Search for the cell housing the specified text and yield its [x, y] center coordinate. 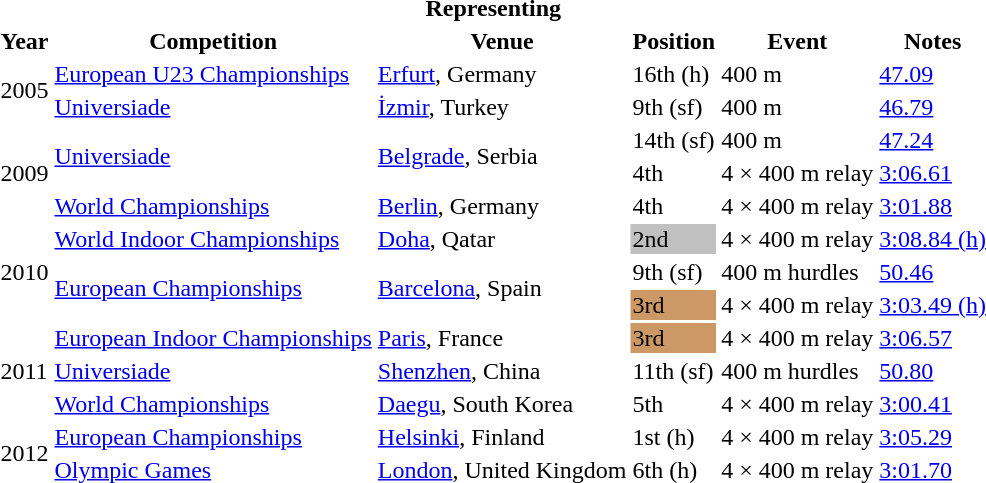
11th (sf) [674, 371]
1st (h) [674, 437]
Competition [213, 41]
European U23 Championships [213, 74]
İzmir, Turkey [502, 107]
2nd [674, 239]
Venue [502, 41]
Berlin, Germany [502, 206]
Paris, France [502, 338]
World Indoor Championships [213, 239]
Belgrade, Serbia [502, 156]
16th (h) [674, 74]
European Indoor Championships [213, 338]
Doha, Qatar [502, 239]
Barcelona, Spain [502, 288]
5th [674, 404]
Erfurt, Germany [502, 74]
Helsinki, Finland [502, 437]
Position [674, 41]
Shenzhen, China [502, 371]
Daegu, South Korea [502, 404]
14th (sf) [674, 140]
Event [798, 41]
